Provide the (x, y) coordinate of the cell's center where the given text is located.  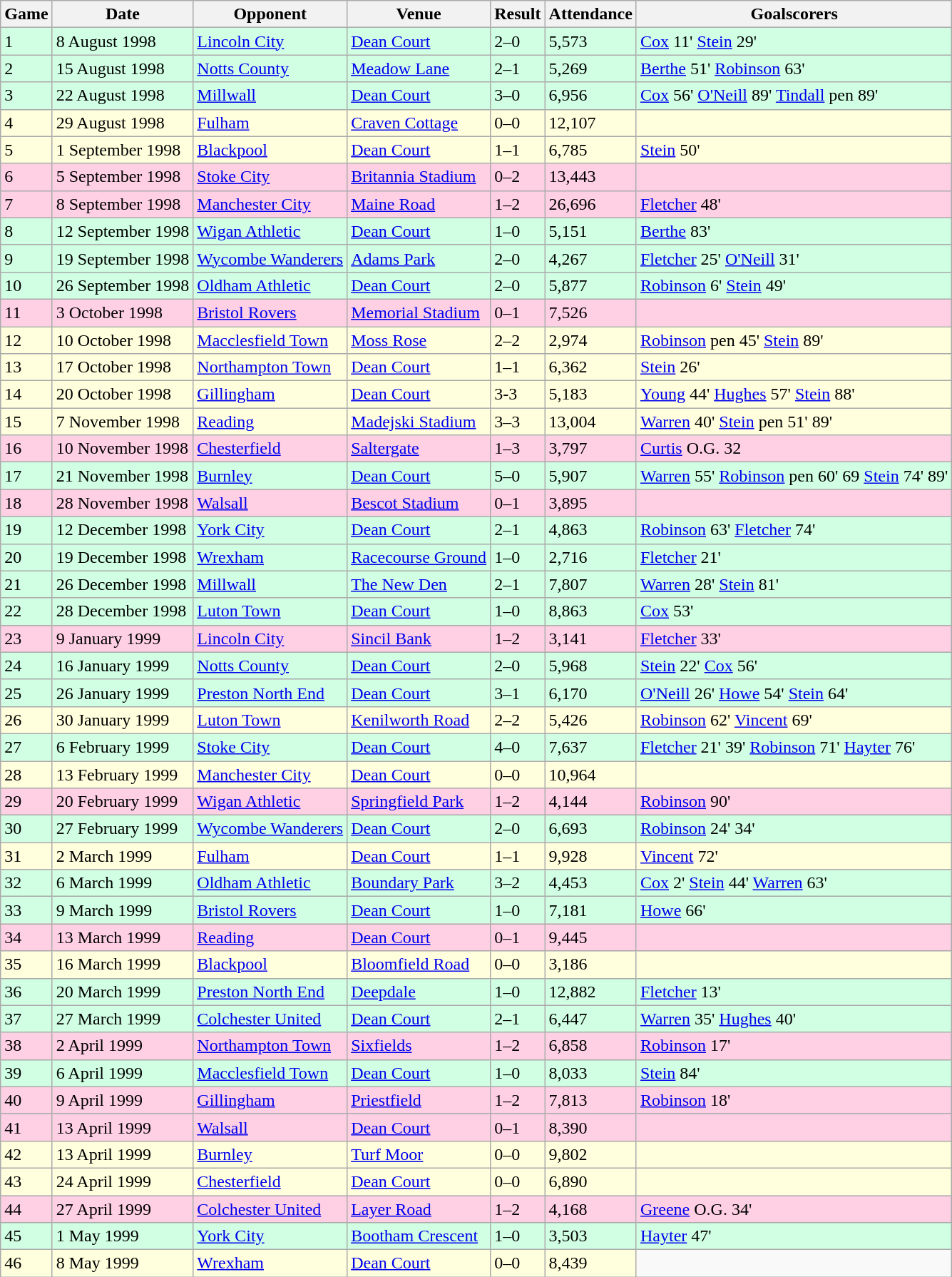
15 (26, 422)
19 (26, 530)
27 (26, 747)
5,426 (590, 720)
Madejski Stadium (419, 422)
Robinson 24' 34' (794, 829)
22 (26, 611)
28 December 1998 (123, 611)
26 September 1998 (123, 285)
21 (26, 584)
Warren 28' Stein 81' (794, 584)
26,696 (590, 204)
Springfield Park (419, 802)
5 (26, 150)
Robinson 63' Fletcher 74' (794, 530)
8 September 1998 (123, 204)
6,170 (590, 693)
3-3 (518, 395)
Britannia Stadium (419, 177)
Sincil Bank (419, 638)
8,863 (590, 611)
Deepdale (419, 992)
6,362 (590, 367)
18 (26, 503)
9 March 1999 (123, 910)
20 February 1999 (123, 802)
16 March 1999 (123, 965)
19 December 1998 (123, 557)
Adams Park (419, 258)
3,141 (590, 638)
13,443 (590, 177)
13 February 1999 (123, 774)
26 (26, 720)
Craven Cottage (419, 123)
Venue (419, 14)
5,269 (590, 68)
4,863 (590, 530)
Boundary Park (419, 883)
The New Den (419, 584)
6,693 (590, 829)
20 October 1998 (123, 395)
Racecourse Ground (419, 557)
4 (26, 123)
21 November 1998 (123, 476)
12,107 (590, 123)
Priestfield (419, 1100)
Bloomfield Road (419, 965)
24 (26, 666)
5,877 (590, 285)
26 December 1998 (123, 584)
Robinson 17' (794, 1046)
Attendance (590, 14)
Memorial Stadium (419, 312)
9,445 (590, 937)
29 August 1998 (123, 123)
5,151 (590, 231)
1 May 1999 (123, 1236)
45 (26, 1236)
3–0 (518, 96)
11 (26, 312)
4–0 (518, 747)
16 (26, 449)
30 (26, 829)
14 (26, 395)
Cox 56' O'Neill 89' Tindall pen 89' (794, 96)
16 January 1999 (123, 666)
Fletcher 33' (794, 638)
7,807 (590, 584)
10 October 1998 (123, 340)
Sixfields (419, 1046)
20 March 1999 (123, 992)
Bescot Stadium (419, 503)
12,882 (590, 992)
2 April 1999 (123, 1046)
7,526 (590, 312)
6 February 1999 (123, 747)
7 November 1998 (123, 422)
4,168 (590, 1209)
5,183 (590, 395)
5,907 (590, 476)
43 (26, 1181)
8,033 (590, 1073)
23 (26, 638)
Stein 84' (794, 1073)
6,785 (590, 150)
27 April 1999 (123, 1209)
17 (26, 476)
37 (26, 1019)
27 March 1999 (123, 1019)
42 (26, 1154)
10 (26, 285)
3,186 (590, 965)
Stein 50' (794, 150)
39 (26, 1073)
8 (26, 231)
4,267 (590, 258)
13 (26, 367)
7,813 (590, 1100)
Fletcher 21' (794, 557)
Robinson 62' Vincent 69' (794, 720)
Layer Road (419, 1209)
41 (26, 1127)
27 February 1999 (123, 829)
2 (26, 68)
Berthe 51' Robinson 63' (794, 68)
35 (26, 965)
34 (26, 937)
Date (123, 14)
7,637 (590, 747)
Goalscorers (794, 14)
Young 44' Hughes 57' Stein 88' (794, 395)
6,447 (590, 1019)
10,964 (590, 774)
Berthe 83' (794, 231)
12 (26, 340)
9,928 (590, 856)
Fletcher 48' (794, 204)
Hayter 47' (794, 1236)
Robinson pen 45' Stein 89' (794, 340)
10 November 1998 (123, 449)
1 (26, 41)
2 March 1999 (123, 856)
Cox 11' Stein 29' (794, 41)
Meadow Lane (419, 68)
25 (26, 693)
Robinson 18' (794, 1100)
40 (26, 1100)
Kenilworth Road (419, 720)
31 (26, 856)
Robinson 6' Stein 49' (794, 285)
1 September 1998 (123, 150)
Fletcher 13' (794, 992)
Turf Moor (419, 1154)
3–3 (518, 422)
Cox 53' (794, 611)
5,573 (590, 41)
Saltergate (419, 449)
5,968 (590, 666)
2,974 (590, 340)
1–3 (518, 449)
4,144 (590, 802)
6,956 (590, 96)
38 (26, 1046)
9 January 1999 (123, 638)
3,895 (590, 503)
Fletcher 25' O'Neill 31' (794, 258)
3–1 (518, 693)
Result (518, 14)
Warren 40' Stein pen 51' 89' (794, 422)
3 (26, 96)
8,390 (590, 1127)
Moss Rose (419, 340)
6,858 (590, 1046)
6,890 (590, 1181)
Cox 2' Stein 44' Warren 63' (794, 883)
7 (26, 204)
2,716 (590, 557)
15 August 1998 (123, 68)
30 January 1999 (123, 720)
8 May 1999 (123, 1263)
Fletcher 21' 39' Robinson 71' Hayter 76' (794, 747)
46 (26, 1263)
20 (26, 557)
28 November 1998 (123, 503)
36 (26, 992)
Robinson 90' (794, 802)
44 (26, 1209)
13 March 1999 (123, 937)
32 (26, 883)
O'Neill 26' Howe 54' Stein 64' (794, 693)
3 October 1998 (123, 312)
13,004 (590, 422)
Opponent (270, 14)
26 January 1999 (123, 693)
29 (26, 802)
33 (26, 910)
9 (26, 258)
Curtis O.G. 32 (794, 449)
22 August 1998 (123, 96)
24 April 1999 (123, 1181)
6 (26, 177)
5–0 (518, 476)
8,439 (590, 1263)
12 September 1998 (123, 231)
12 December 1998 (123, 530)
Bootham Crescent (419, 1236)
0–2 (518, 177)
3,503 (590, 1236)
8 August 1998 (123, 41)
Greene O.G. 34' (794, 1209)
28 (26, 774)
Maine Road (419, 204)
Game (26, 14)
Warren 35' Hughes 40' (794, 1019)
17 October 1998 (123, 367)
Warren 55' Robinson pen 60' 69 Stein 74' 89' (794, 476)
19 September 1998 (123, 258)
Howe 66' (794, 910)
6 March 1999 (123, 883)
Stein 26' (794, 367)
Vincent 72' (794, 856)
3,797 (590, 449)
6 April 1999 (123, 1073)
3–2 (518, 883)
Stein 22' Cox 56' (794, 666)
9 April 1999 (123, 1100)
5 September 1998 (123, 177)
9,802 (590, 1154)
4,453 (590, 883)
7,181 (590, 910)
